Scan for the cell matching the given text and deliver its (X, Y) coordinate at center. 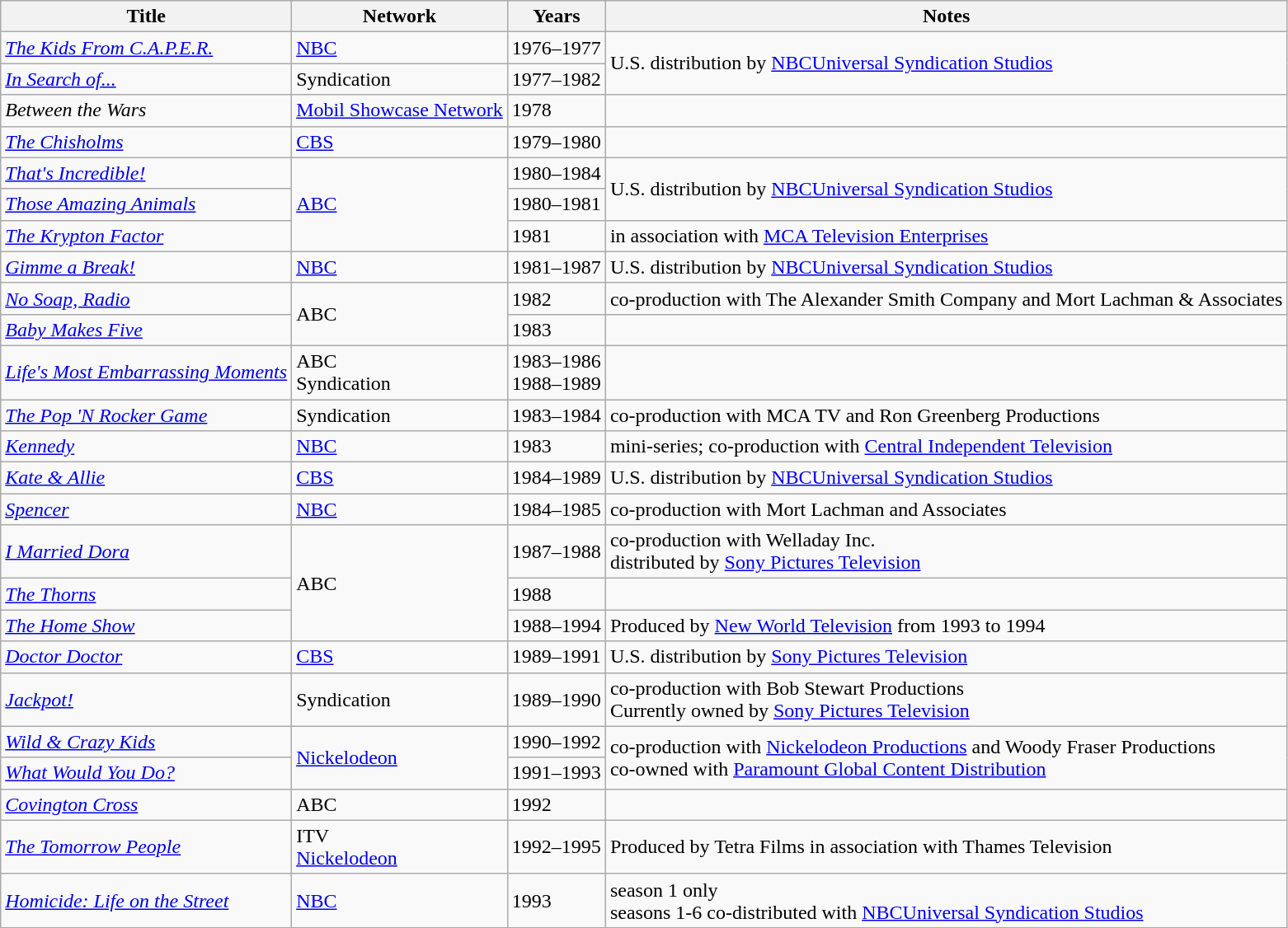
The Chisholms (147, 142)
1976–1977 (556, 48)
In Search of... (147, 79)
1984–1989 (556, 478)
U.S. distribution by Sony Pictures Television (946, 657)
co-production with Bob Stewart ProductionsCurrently owned by Sony Pictures Television (946, 699)
in association with MCA Television Enterprises (946, 236)
1992–1995 (556, 847)
1979–1980 (556, 142)
1984–1985 (556, 509)
Produced by New World Television from 1993 to 1994 (946, 626)
1977–1982 (556, 79)
ITVNickelodeon (400, 847)
Life's Most Embarrassing Moments (147, 373)
1992 (556, 804)
1978 (556, 110)
Mobil Showcase Network (400, 110)
Produced by Tetra Films in association with Thames Television (946, 847)
The Home Show (147, 626)
1982 (556, 298)
1991–1993 (556, 773)
Covington Cross (147, 804)
Between the Wars (147, 110)
Notes (946, 16)
That's Incredible! (147, 173)
1990–1992 (556, 742)
The Thorns (147, 594)
mini-series; co-production with Central Independent Television (946, 447)
Homicide: Life on the Street (147, 900)
1988 (556, 594)
Title (147, 16)
The Kids From C.A.P.E.R. (147, 48)
Wild & Crazy Kids (147, 742)
Jackpot! (147, 699)
Kate & Allie (147, 478)
1980–1981 (556, 204)
co-production with Welladay Inc.distributed by Sony Pictures Television (946, 552)
Doctor Doctor (147, 657)
1989–1991 (556, 657)
1981 (556, 236)
co-production with Mort Lachman and Associates (946, 509)
1988–1994 (556, 626)
1989–1990 (556, 699)
Gimme a Break! (147, 267)
1993 (556, 900)
1981–1987 (556, 267)
The Krypton Factor (147, 236)
Nickelodeon (400, 757)
1980–1984 (556, 173)
co-production with The Alexander Smith Company and Mort Lachman & Associates (946, 298)
Years (556, 16)
ABCSyndication (400, 373)
1987–1988 (556, 552)
What Would You Do? (147, 773)
No Soap, Radio (147, 298)
1983–1984 (556, 415)
Kennedy (147, 447)
co-production with MCA TV and Ron Greenberg Productions (946, 415)
Network (400, 16)
The Tomorrow People (147, 847)
Spencer (147, 509)
Those Amazing Animals (147, 204)
I Married Dora (147, 552)
co-production with Nickelodeon Productions and Woody Fraser Productionsco-owned with Paramount Global Content Distribution (946, 757)
season 1 onlyseasons 1-6 co-distributed with NBCUniversal Syndication Studios (946, 900)
Baby Makes Five (147, 330)
The Pop 'N Rocker Game (147, 415)
1983–19861988–1989 (556, 373)
